Scan for the cell matching the given text and deliver its (X, Y) coordinate at center. 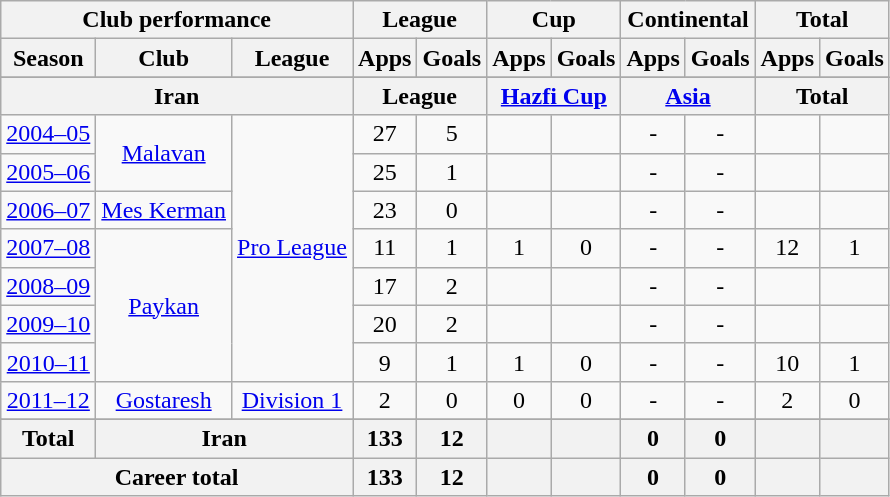
Gostaresh (164, 400)
Asia (688, 96)
2010–11 (48, 362)
Division 1 (292, 400)
2009–10 (48, 324)
2007–08 (48, 248)
Malavan (164, 153)
2011–12 (48, 400)
Club performance (177, 20)
Paykan (164, 305)
Club (164, 58)
9 (385, 362)
10 (787, 362)
25 (385, 172)
Continental (688, 20)
Mes Kerman (164, 210)
2004–05 (48, 134)
Season (48, 58)
17 (385, 286)
2008–09 (48, 286)
20 (385, 324)
11 (385, 248)
27 (385, 134)
5 (452, 134)
23 (385, 210)
2005–06 (48, 172)
2006–07 (48, 210)
Cup (554, 20)
Hazfi Cup (554, 96)
Pro League (292, 248)
Career total (177, 477)
